Identify which cell holds the provided text, then report its (X, Y) central coordinate. 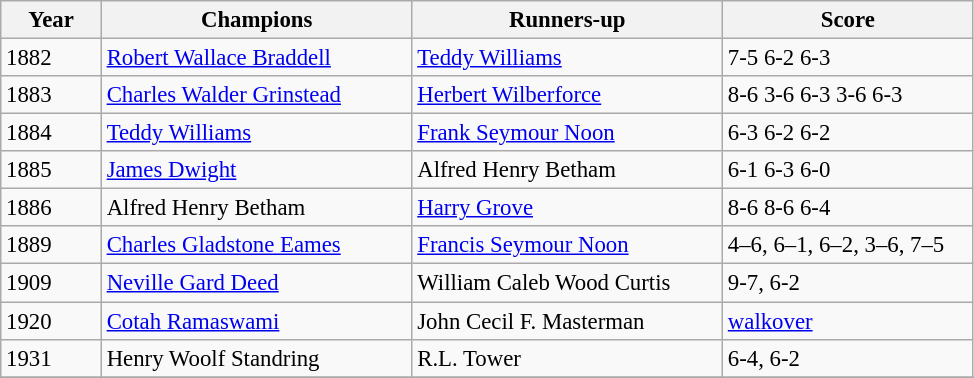
Year (52, 20)
7-5 6-2 6-3 (848, 58)
William Caleb Wood Curtis (568, 283)
9-7, 6-2 (848, 283)
1884 (52, 133)
John Cecil F. Masterman (568, 321)
1883 (52, 95)
Harry Grove (568, 208)
1885 (52, 170)
James Dwight (256, 170)
6-1 6-3 6-0 (848, 170)
1909 (52, 283)
Score (848, 20)
1886 (52, 208)
1931 (52, 358)
1889 (52, 245)
8-6 3-6 6-3 3-6 6-3 (848, 95)
Runners-up (568, 20)
walkover (848, 321)
Charles Gladstone Eames (256, 245)
Francis Seymour Noon (568, 245)
Frank Seymour Noon (568, 133)
1882 (52, 58)
8-6 8-6 6-4 (848, 208)
6-3 6-2 6-2 (848, 133)
1920 (52, 321)
Henry Woolf Standring (256, 358)
R.L. Tower (568, 358)
4–6, 6–1, 6–2, 3–6, 7–5 (848, 245)
6-4, 6-2 (848, 358)
Cotah Ramaswami (256, 321)
Champions (256, 20)
Herbert Wilberforce (568, 95)
Neville Gard Deed (256, 283)
Charles Walder Grinstead (256, 95)
Robert Wallace Braddell (256, 58)
